Output the [x, y] coordinate of the center of the cell containing the given text.  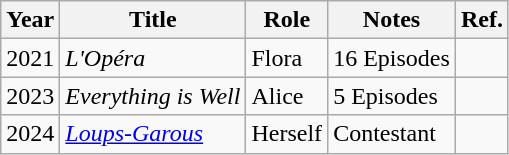
Loups-Garous [153, 134]
16 Episodes [392, 58]
Role [287, 20]
Alice [287, 96]
L'Opéra [153, 58]
Title [153, 20]
Everything is Well [153, 96]
Notes [392, 20]
5 Episodes [392, 96]
Contestant [392, 134]
Year [30, 20]
2024 [30, 134]
Herself [287, 134]
Ref. [482, 20]
Flora [287, 58]
2021 [30, 58]
2023 [30, 96]
